Pinpoint the cell where the given text exists, returning its (x, y) midpoint coordinate. 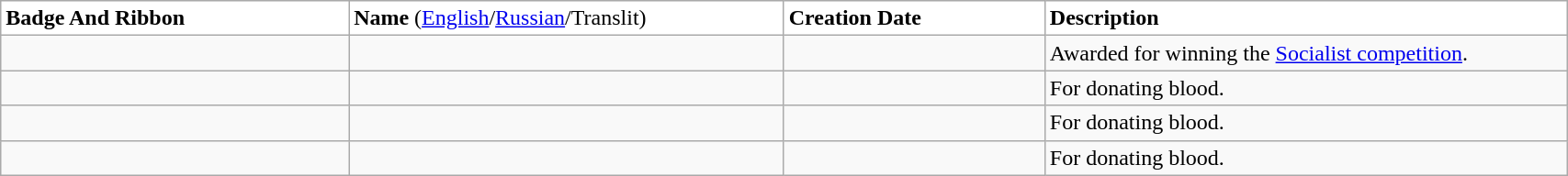
Name (English/Russian/Translit) (567, 18)
Badge And Ribbon (175, 18)
Creation Date (914, 18)
Description (1305, 18)
Awarded for winning the Socialist competition. (1305, 53)
